Pinpoint the cell where the given text exists, returning its (X, Y) midpoint coordinate. 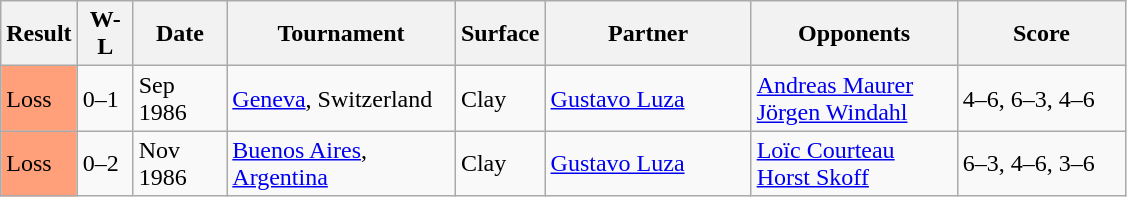
Score (1042, 34)
Date (180, 34)
Loïc Courteau Horst Skoff (854, 164)
Partner (648, 34)
Andreas Maurer Jörgen Windahl (854, 98)
Surface (500, 34)
0–1 (105, 98)
Nov 1986 (180, 164)
Geneva, Switzerland (342, 98)
W-L (105, 34)
Buenos Aires, Argentina (342, 164)
6–3, 4–6, 3–6 (1042, 164)
Sep 1986 (180, 98)
Tournament (342, 34)
Opponents (854, 34)
Result (39, 34)
0–2 (105, 164)
4–6, 6–3, 4–6 (1042, 98)
